Return the (X, Y) coordinate for the center point of the cell that contains the specified text.  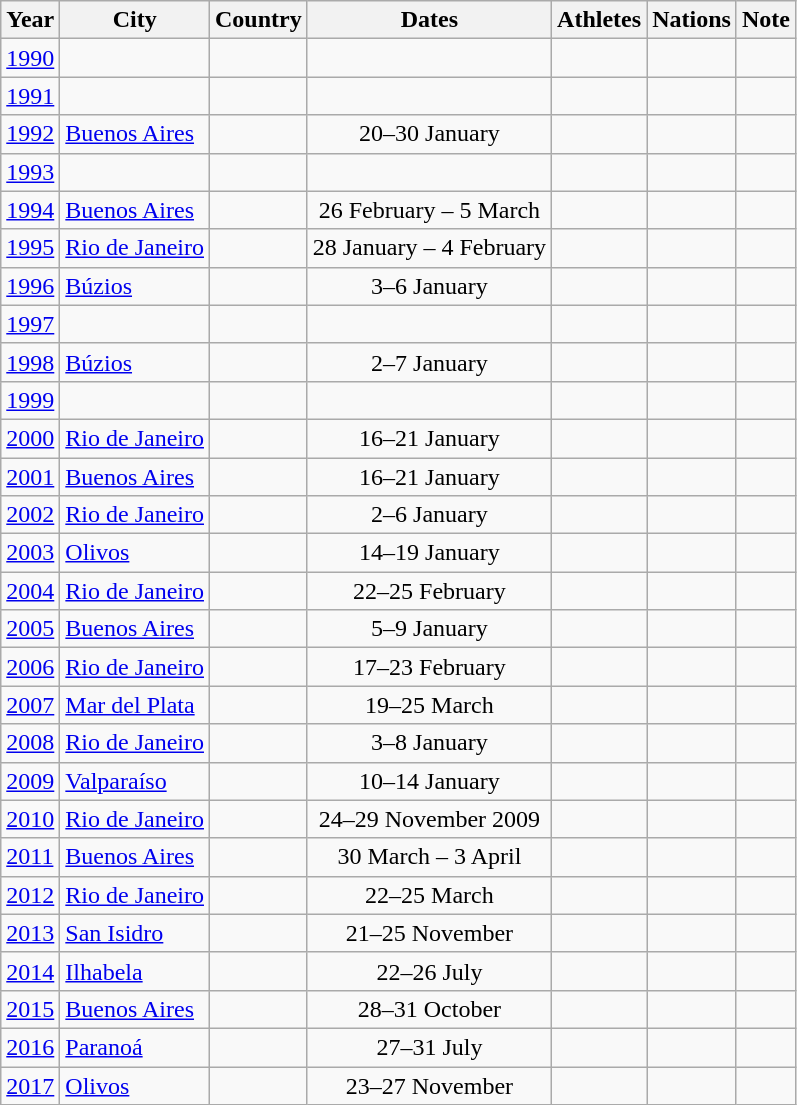
5–9 January (429, 629)
19–25 March (429, 705)
Country (259, 20)
Mar del Plata (135, 705)
Nations (692, 20)
2017 (30, 1085)
23–27 November (429, 1085)
14–19 January (429, 553)
1991 (30, 96)
17–23 February (429, 667)
2015 (30, 1009)
1998 (30, 362)
2012 (30, 895)
27–31 July (429, 1047)
22–25 March (429, 895)
Year (30, 20)
2006 (30, 667)
San Isidro (135, 933)
28 January – 4 February (429, 248)
2001 (30, 477)
Valparaíso (135, 781)
Paranoá (135, 1047)
2004 (30, 591)
2013 (30, 933)
30 March – 3 April (429, 857)
2002 (30, 515)
2008 (30, 743)
Ilhabela (135, 971)
2009 (30, 781)
10–14 January (429, 781)
2014 (30, 971)
22–26 July (429, 971)
20–30 January (429, 134)
1994 (30, 210)
22–25 February (429, 591)
1992 (30, 134)
2003 (30, 553)
1990 (30, 58)
2005 (30, 629)
2007 (30, 705)
2–6 January (429, 515)
1993 (30, 172)
Athletes (600, 20)
Dates (429, 20)
28–31 October (429, 1009)
3–8 January (429, 743)
21–25 November (429, 933)
1997 (30, 324)
2010 (30, 819)
3–6 January (429, 286)
2011 (30, 857)
1996 (30, 286)
2000 (30, 438)
City (135, 20)
1999 (30, 400)
26 February – 5 March (429, 210)
24–29 November 2009 (429, 819)
Note (766, 20)
2–7 January (429, 362)
2016 (30, 1047)
1995 (30, 248)
